Output the (x, y) coordinate of the center of the cell containing the given text.  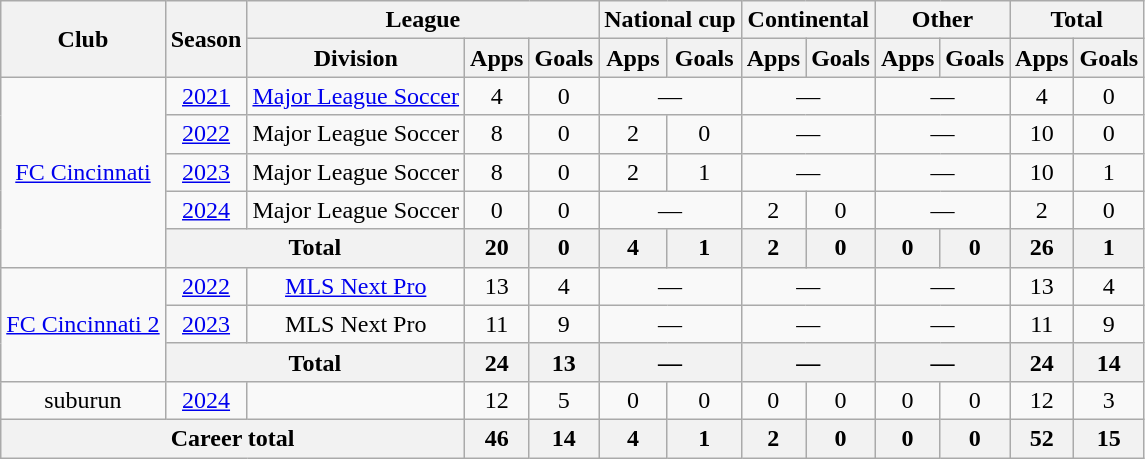
Club (83, 39)
52 (1042, 438)
Division (356, 58)
Season (206, 39)
Career total (233, 438)
20 (497, 248)
National cup (670, 20)
5 (564, 400)
FC Cincinnati (83, 172)
Continental (808, 20)
Other (942, 20)
FC Cincinnati 2 (83, 324)
26 (1042, 248)
League (423, 20)
46 (497, 438)
suburun (83, 400)
15 (1109, 438)
2021 (206, 96)
3 (1109, 400)
